Return [X, Y] of the center of cell containing provided text 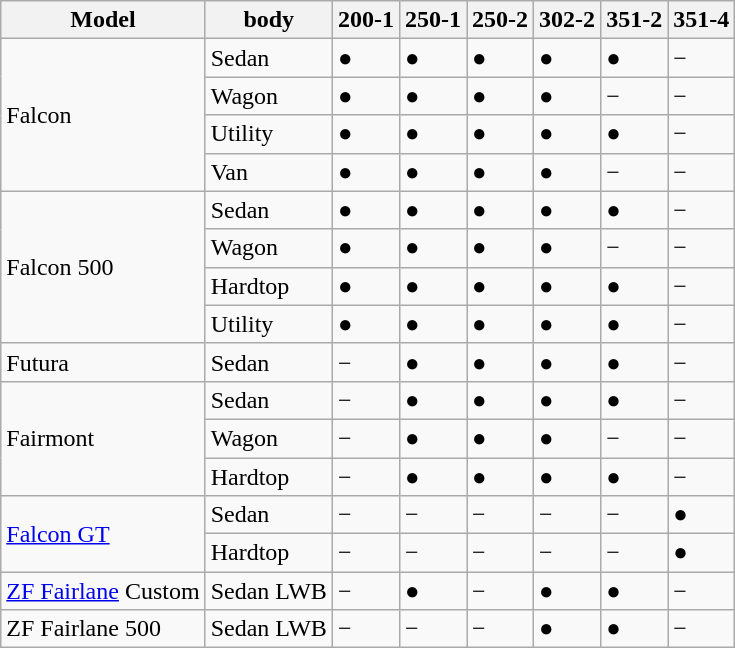
body [268, 20]
250-2 [500, 20]
Van [268, 172]
302-2 [568, 20]
351-4 [702, 20]
Futura [103, 362]
Falcon 500 [103, 267]
ZF Fairlane 500 [103, 629]
Falcon [103, 115]
Fairmont [103, 438]
Model [103, 20]
250-1 [432, 20]
ZF Fairlane Custom [103, 591]
Falcon GT [103, 534]
200-1 [366, 20]
351-2 [634, 20]
